Extract the [X, Y] coordinate from the center of the cell holding the provided text.  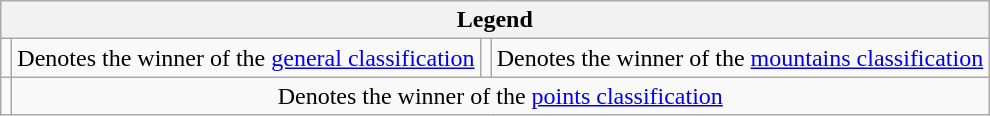
Denotes the winner of the mountains classification [740, 58]
Denotes the winner of the points classification [500, 96]
Denotes the winner of the general classification [246, 58]
Legend [495, 20]
